Pinpoint the cell where the given text exists, returning its [X, Y] midpoint coordinate. 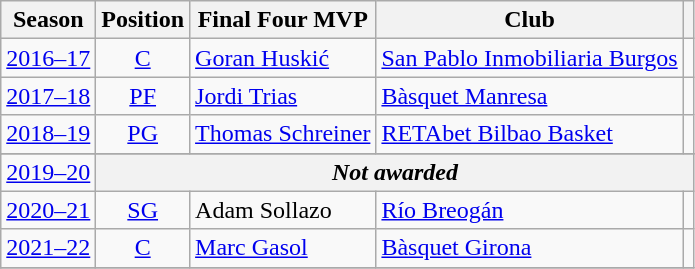
Position [143, 20]
Thomas Schreiner [283, 134]
Adam Sollazo [283, 210]
Marc Gasol [283, 248]
Goran Huskić [283, 58]
PF [143, 96]
Not awarded [395, 172]
2021–22 [48, 248]
Río Breogán [530, 210]
Bàsquet Manresa [530, 96]
PG [143, 134]
Bàsquet Girona [530, 248]
RETAbet Bilbao Basket [530, 134]
2017–18 [48, 96]
2018–19 [48, 134]
Final Four MVP [283, 20]
Club [530, 20]
Jordi Trias [283, 96]
2020–21 [48, 210]
2016–17 [48, 58]
2019–20 [48, 172]
SG [143, 210]
San Pablo Inmobiliaria Burgos [530, 58]
Season [48, 20]
